Search for the cell housing the specified text and yield its (x, y) center coordinate. 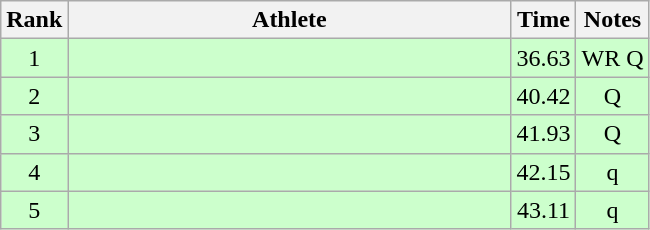
5 (34, 210)
43.11 (544, 210)
40.42 (544, 96)
36.63 (544, 58)
Notes (612, 20)
1 (34, 58)
41.93 (544, 134)
4 (34, 172)
Athlete (290, 20)
Rank (34, 20)
Time (544, 20)
WR Q (612, 58)
2 (34, 96)
3 (34, 134)
42.15 (544, 172)
